Search for the cell housing the specified text and yield its (x, y) center coordinate. 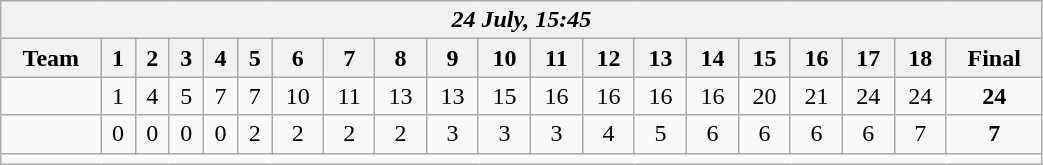
8 (401, 58)
21 (816, 96)
Final (994, 58)
Team (51, 58)
24 July, 15:45 (522, 20)
12 (608, 58)
9 (452, 58)
20 (764, 96)
14 (712, 58)
18 (920, 58)
17 (868, 58)
